Capture the cell that displays the provided text and extract its [X, Y] central coordinate. 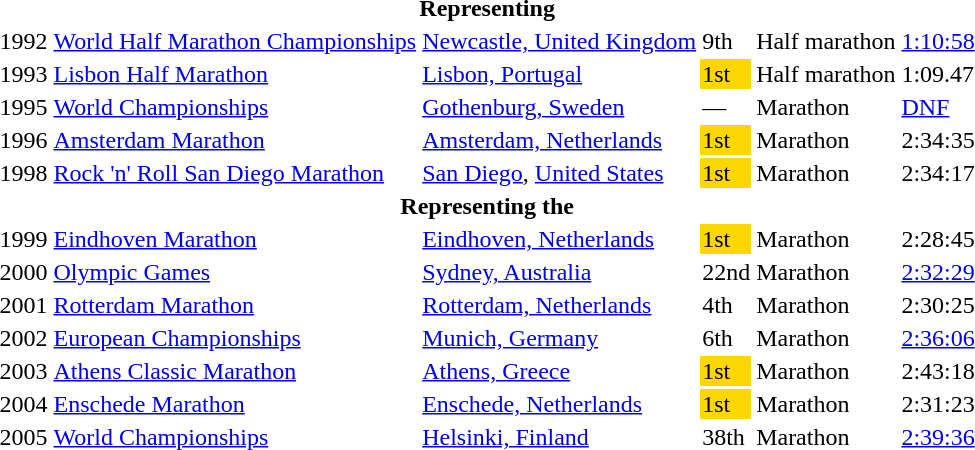
22nd [726, 272]
Athens Classic Marathon [235, 371]
Eindhoven, Netherlands [560, 239]
4th [726, 305]
Athens, Greece [560, 371]
Rock 'n' Roll San Diego Marathon [235, 173]
6th [726, 338]
— [726, 107]
Eindhoven Marathon [235, 239]
Newcastle, United Kingdom [560, 41]
Rotterdam Marathon [235, 305]
World Championships [235, 107]
Lisbon, Portugal [560, 74]
San Diego, United States [560, 173]
Amsterdam, Netherlands [560, 140]
Amsterdam Marathon [235, 140]
Enschede Marathon [235, 404]
Lisbon Half Marathon [235, 74]
European Championships [235, 338]
Rotterdam, Netherlands [560, 305]
9th [726, 41]
Olympic Games [235, 272]
Gothenburg, Sweden [560, 107]
Munich, Germany [560, 338]
Sydney, Australia [560, 272]
World Half Marathon Championships [235, 41]
Enschede, Netherlands [560, 404]
